For the text-containing cell, return its midpoint in [X, Y] coordinate format. 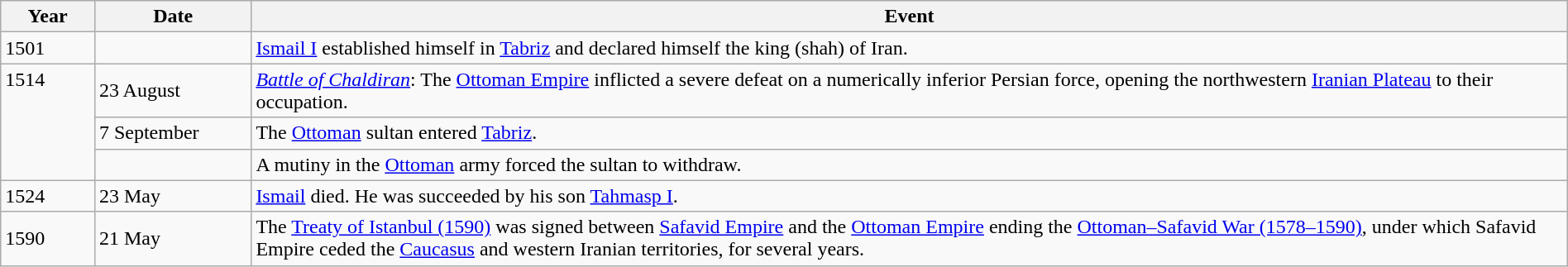
1514 [48, 122]
Ismail died. He was succeeded by his son Tahmasp I. [910, 196]
23 May [172, 196]
21 May [172, 238]
Event [910, 17]
1590 [48, 238]
Year [48, 17]
Date [172, 17]
23 August [172, 91]
1501 [48, 48]
Ismail I established himself in Tabriz and declared himself the king (shah) of Iran. [910, 48]
The Ottoman sultan entered Tabriz. [910, 133]
A mutiny in the Ottoman army forced the sultan to withdraw. [910, 164]
7 September [172, 133]
1524 [48, 196]
